Detect which cell encompasses the target text, then output its (x, y) center coordinate. 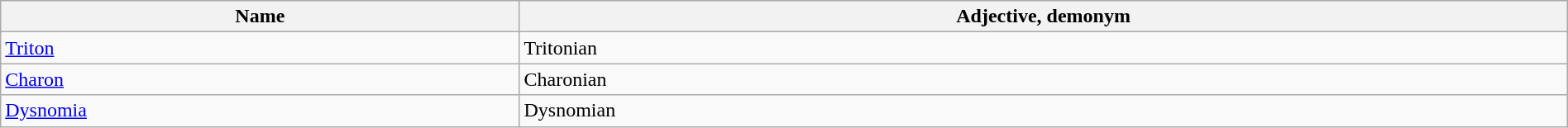
Adjective, demonym (1044, 17)
Tritonian (1044, 48)
Triton (260, 48)
Dysnomia (260, 111)
Charonian (1044, 79)
Name (260, 17)
Charon (260, 79)
Dysnomian (1044, 111)
